Identify which cell holds the provided text, then report its (X, Y) central coordinate. 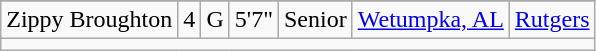
5'7" (254, 20)
Zippy Broughton (90, 20)
Wetumpka, AL (430, 20)
Rutgers (552, 20)
4 (190, 20)
G (215, 20)
Senior (315, 20)
